Determine the [X, Y] coordinate at the center of the cell enclosing the given text.  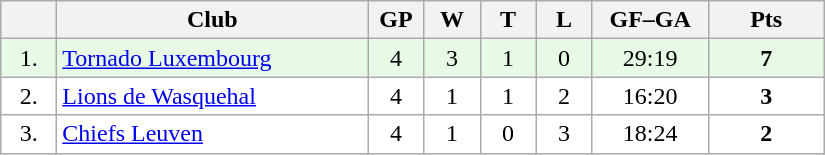
T [508, 20]
Club [212, 20]
3. [29, 134]
16:20 [650, 96]
GP [396, 20]
Tornado Luxembourg [212, 58]
GF–GA [650, 20]
W [452, 20]
Chiefs Leuven [212, 134]
Pts [766, 20]
Lions de Wasquehal [212, 96]
2. [29, 96]
L [564, 20]
1. [29, 58]
7 [766, 58]
29:19 [650, 58]
18:24 [650, 134]
